Locate the cell with the specified text and output its (X, Y) center coordinate. 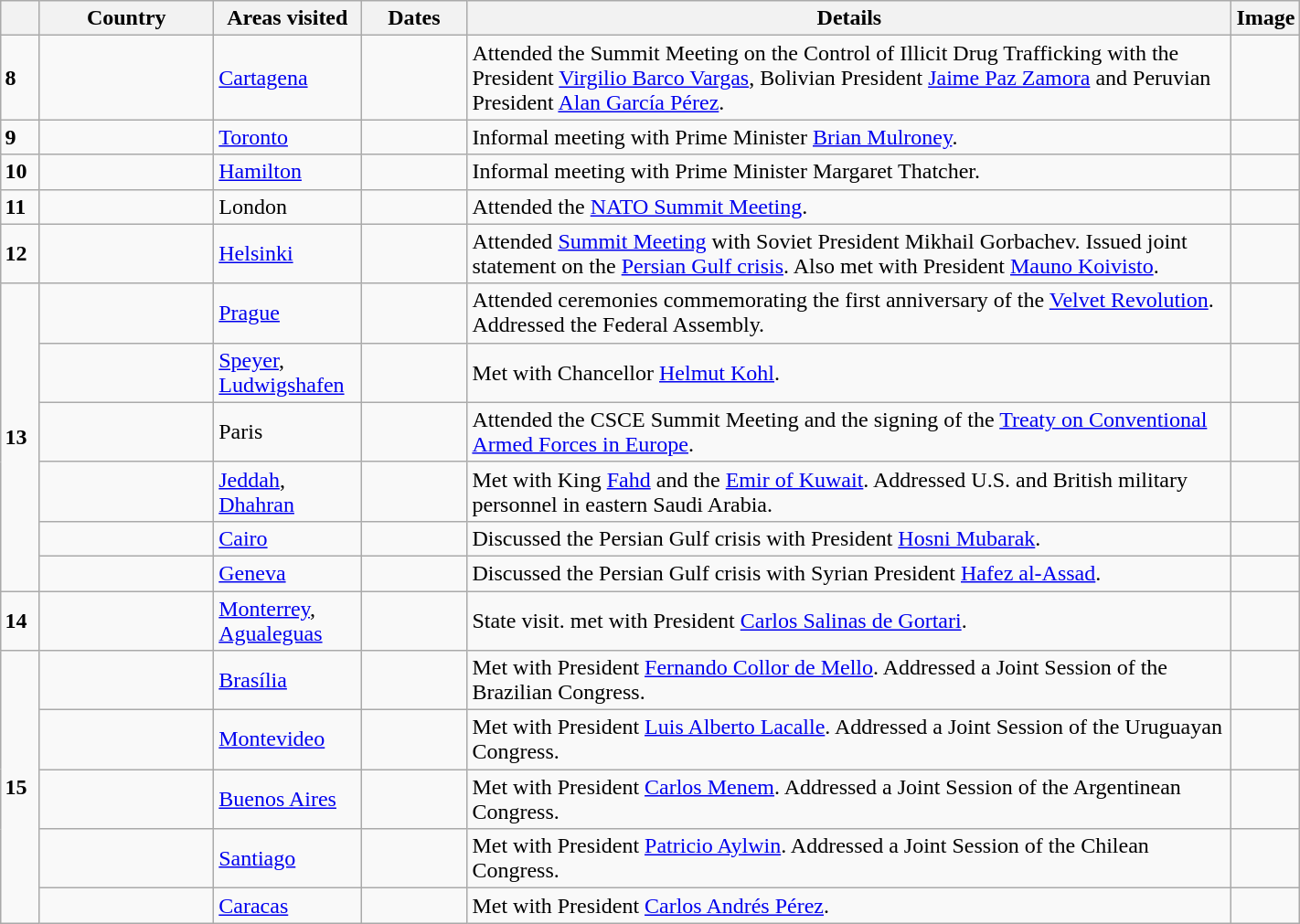
Met with President Carlos Menem. Addressed a Joint Session of the Argentinean Congress. (849, 799)
11 (20, 207)
Prague (287, 313)
Attended the NATO Summit Meeting. (849, 207)
Dates (414, 18)
London (287, 207)
Hamilton (287, 172)
Image (1265, 18)
Met with King Fahd and the Emir of Kuwait. Addressed U.S. and British military personnel in eastern Saudi Arabia. (849, 492)
13 (20, 437)
Met with President Carlos Andrés Pérez. (849, 906)
Santiago (287, 859)
12 (20, 254)
Cairo (287, 538)
Geneva (287, 573)
Met with President Patricio Aylwin. Addressed a Joint Session of the Chilean Congress. (849, 859)
Attended ceremonies commemorating the first anniversary of the Velvet Revolution. Addressed the Federal Assembly. (849, 313)
Met with Chancellor Helmut Kohl. (849, 373)
Country (126, 18)
Details (849, 18)
Brasília (287, 680)
Met with President Luis Alberto Lacalle. Addressed a Joint Session of the Uruguayan Congress. (849, 740)
Buenos Aires (287, 799)
Areas visited (287, 18)
Montevideo (287, 740)
Cartagena (287, 78)
Monterrey,Agualeguas (287, 620)
Jeddah,Dhahran (287, 492)
Helsinki (287, 254)
8 (20, 78)
Paris (287, 431)
Discussed the Persian Gulf crisis with Syrian President Hafez al-Assad. (849, 573)
Speyer,Ludwigshafen (287, 373)
14 (20, 620)
15 (20, 787)
10 (20, 172)
Met with President Fernando Collor de Mello. Addressed a Joint Session of the Brazilian Congress. (849, 680)
State visit. met with President Carlos Salinas de Gortari. (849, 620)
Toronto (287, 137)
Caracas (287, 906)
Informal meeting with Prime Minister Margaret Thatcher. (849, 172)
Informal meeting with Prime Minister Brian Mulroney. (849, 137)
Attended the CSCE Summit Meeting and the signing of the Treaty on Conventional Armed Forces in Europe. (849, 431)
Discussed the Persian Gulf crisis with President Hosni Mubarak. (849, 538)
9 (20, 137)
